Identify which cell holds the provided text, then report its (x, y) central coordinate. 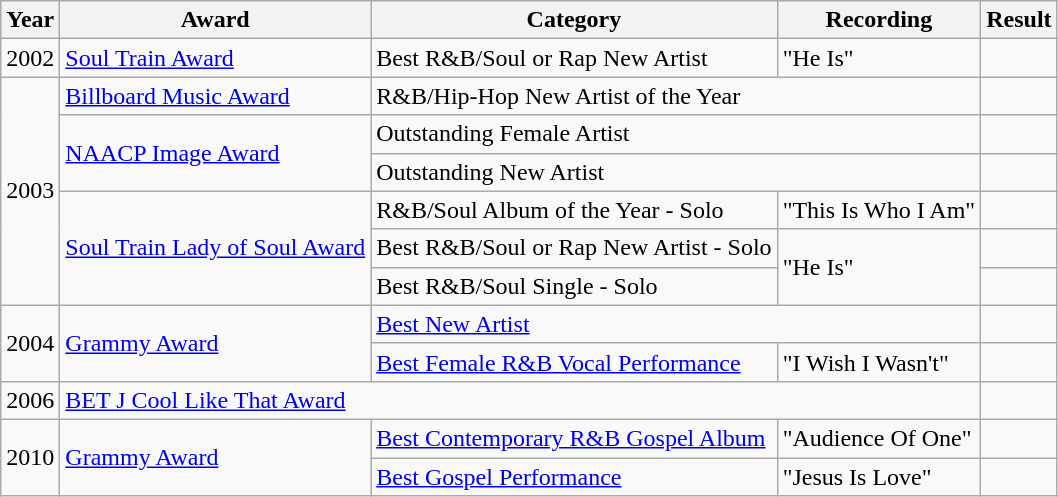
BET J Cool Like That Award (520, 400)
NAACP Image Award (216, 153)
"I Wish I Wasn't" (879, 362)
Result (1019, 20)
Soul Train Award (216, 58)
Soul Train Lady of Soul Award (216, 248)
"This Is Who I Am" (879, 210)
R&B/Soul Album of the Year - Solo (574, 210)
Best R&B/Soul or Rap New Artist (574, 58)
Billboard Music Award (216, 96)
Best R&B/Soul or Rap New Artist - Solo (574, 248)
Recording (879, 20)
2003 (30, 191)
2010 (30, 457)
Best R&B/Soul Single - Solo (574, 286)
Best Gospel Performance (574, 477)
Outstanding New Artist (676, 172)
2006 (30, 400)
Best Female R&B Vocal Performance (574, 362)
Year (30, 20)
R&B/Hip-Hop New Artist of the Year (676, 96)
"Jesus Is Love" (879, 477)
2004 (30, 343)
Award (216, 20)
Best Contemporary R&B Gospel Album (574, 438)
2002 (30, 58)
Category (574, 20)
"Audience Of One" (879, 438)
Best New Artist (676, 324)
Outstanding Female Artist (676, 134)
